Scan for the cell matching the given text and deliver its (x, y) coordinate at center. 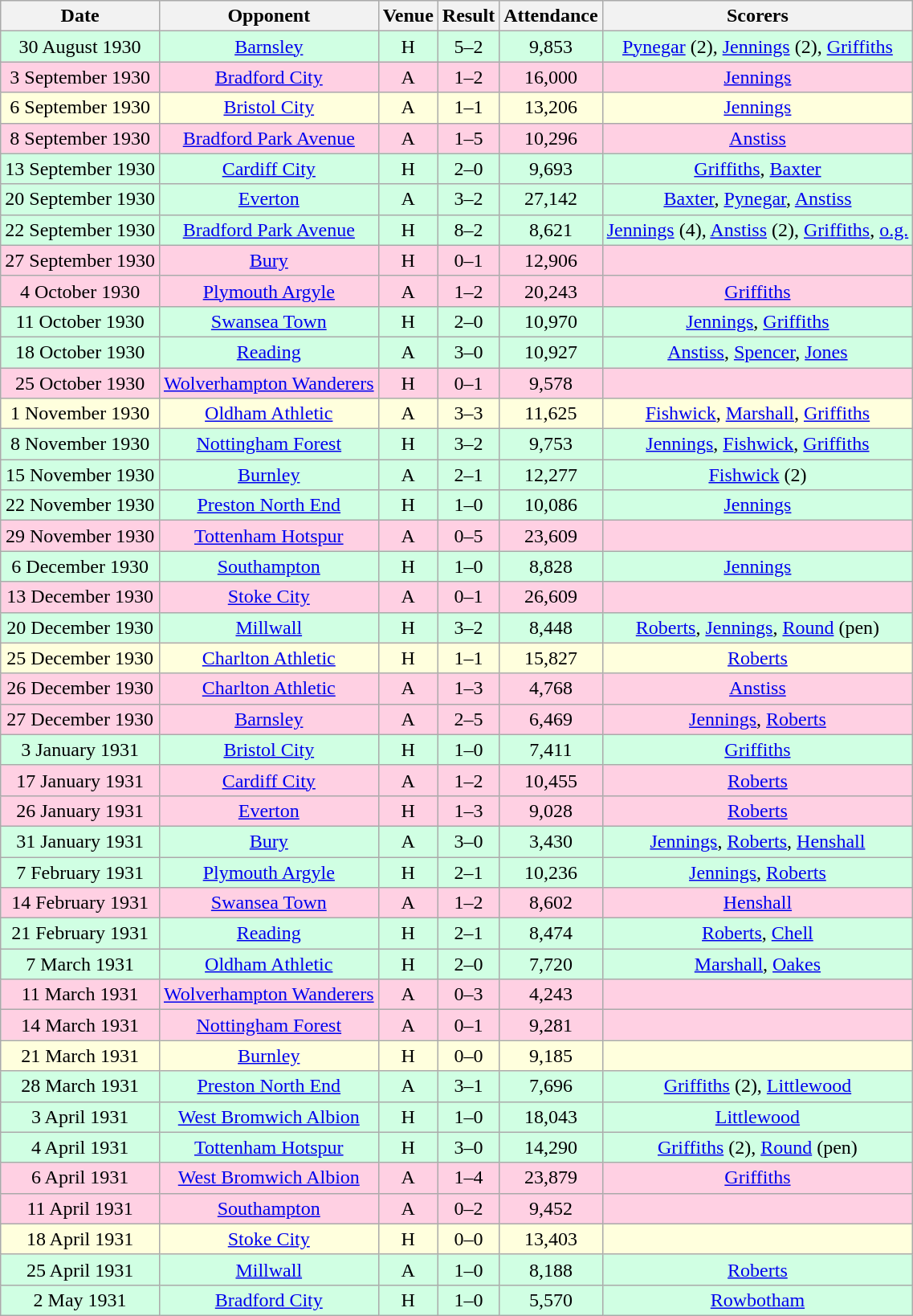
30 August 1930 (80, 47)
7,696 (551, 1086)
7,720 (551, 964)
25 April 1931 (80, 1269)
Baxter, Pynegar, Anstiss (758, 199)
26,609 (551, 597)
17 January 1931 (80, 780)
21 March 1931 (80, 1056)
9,693 (551, 169)
Pynegar (2), Jennings (2), Griffiths (758, 47)
10,970 (551, 321)
14 March 1931 (80, 1025)
9,578 (551, 383)
13 September 1930 (80, 169)
27 December 1930 (80, 719)
3 September 1930 (80, 77)
8 September 1930 (80, 138)
Roberts, Chell (758, 934)
Littlewood (758, 1117)
6 December 1930 (80, 566)
0–5 (468, 536)
22 September 1930 (80, 230)
11 March 1931 (80, 995)
Griffiths (2), Littlewood (758, 1086)
18 October 1930 (80, 352)
8,474 (551, 934)
Jennings (4), Anstiss (2), Griffiths, o.g. (758, 230)
14 February 1931 (80, 903)
8,621 (551, 230)
23,609 (551, 536)
8,602 (551, 903)
26 January 1931 (80, 811)
Fishwick (2) (758, 475)
31 January 1931 (80, 841)
21 February 1931 (80, 934)
16,000 (551, 77)
Fishwick, Marshall, Griffiths (758, 414)
11 April 1931 (80, 1208)
Jennings, Griffiths (758, 321)
Attendance (551, 16)
13,206 (551, 108)
6,469 (551, 719)
8,448 (551, 627)
29 November 1930 (80, 536)
22 November 1930 (80, 505)
Result (468, 16)
Anstiss, Spencer, Jones (758, 352)
11,625 (551, 414)
25 December 1930 (80, 658)
10,455 (551, 780)
23,879 (551, 1178)
9,452 (551, 1208)
0–2 (468, 1208)
8–2 (468, 230)
7 March 1931 (80, 964)
Scorers (758, 16)
8 November 1930 (80, 444)
10,086 (551, 505)
20 December 1930 (80, 627)
Marshall, Oakes (758, 964)
2 May 1931 (80, 1300)
5–2 (468, 47)
5,570 (551, 1300)
9,185 (551, 1056)
Venue (408, 16)
14,290 (551, 1147)
4 April 1931 (80, 1147)
13 December 1930 (80, 597)
9,281 (551, 1025)
Jennings, Fishwick, Griffiths (758, 444)
18 April 1931 (80, 1239)
7 February 1931 (80, 872)
3–3 (468, 414)
9,753 (551, 444)
4 October 1930 (80, 291)
18,043 (551, 1117)
27,142 (551, 199)
20,243 (551, 291)
27 September 1930 (80, 260)
1–4 (468, 1178)
6 April 1931 (80, 1178)
8,828 (551, 566)
3 January 1931 (80, 750)
4,243 (551, 995)
11 October 1930 (80, 321)
13,403 (551, 1239)
9,853 (551, 47)
26 December 1930 (80, 689)
2–5 (468, 719)
10,236 (551, 872)
15 November 1930 (80, 475)
10,927 (551, 352)
25 October 1930 (80, 383)
0–3 (468, 995)
Jennings, Roberts, Henshall (758, 841)
4,768 (551, 689)
15,827 (551, 658)
12,906 (551, 260)
Date (80, 16)
7,411 (551, 750)
Opponent (268, 16)
1–5 (468, 138)
Rowbotham (758, 1300)
12,277 (551, 475)
Griffiths, Baxter (758, 169)
6 September 1930 (80, 108)
3 April 1931 (80, 1117)
Roberts, Jennings, Round (pen) (758, 627)
3–1 (468, 1086)
Henshall (758, 903)
1 November 1930 (80, 414)
8,188 (551, 1269)
20 September 1930 (80, 199)
3,430 (551, 841)
9,028 (551, 811)
28 March 1931 (80, 1086)
Griffiths (2), Round (pen) (758, 1147)
10,296 (551, 138)
